Scan for the cell matching the given text and deliver its [X, Y] coordinate at center. 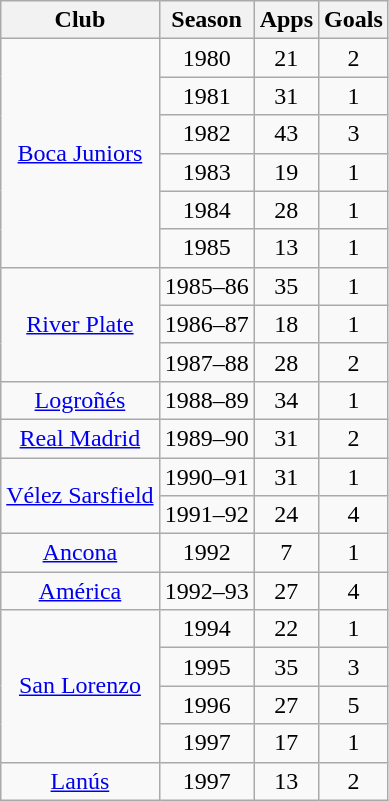
21 [286, 58]
River Plate [80, 324]
1981 [206, 96]
1982 [206, 134]
1985 [206, 248]
Logroñés [80, 400]
1992 [206, 553]
1988–89 [206, 400]
Apps [286, 20]
Goals [354, 20]
1992–93 [206, 591]
Boca Juniors [80, 153]
1980 [206, 58]
Season [206, 20]
7 [286, 553]
1989–90 [206, 438]
1995 [206, 667]
1990–91 [206, 477]
43 [286, 134]
América [80, 591]
24 [286, 515]
19 [286, 172]
34 [286, 400]
17 [286, 743]
Ancona [80, 553]
1996 [206, 705]
22 [286, 629]
5 [354, 705]
San Lorenzo [80, 686]
1985–86 [206, 286]
Vélez Sarsfield [80, 496]
1984 [206, 210]
1991–92 [206, 515]
Real Madrid [80, 438]
1987–88 [206, 362]
1983 [206, 172]
1994 [206, 629]
1986–87 [206, 324]
Club [80, 20]
Lanús [80, 781]
18 [286, 324]
